Determine the [X, Y] coordinate at the center of the cell enclosing the given text.  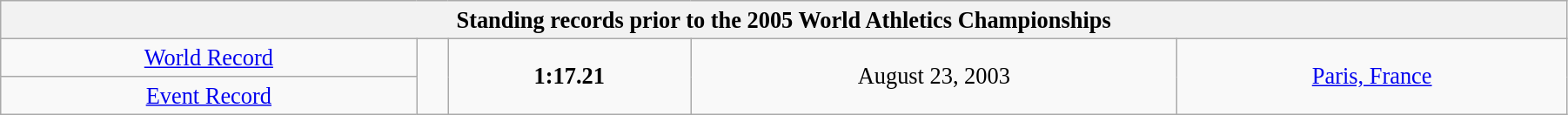
1:17.21 [569, 77]
August 23, 2003 [935, 77]
Event Record [209, 95]
World Record [209, 57]
Paris, France [1372, 77]
Standing records prior to the 2005 World Athletics Championships [784, 19]
